Pinpoint the cell where the given text exists, returning its [x, y] midpoint coordinate. 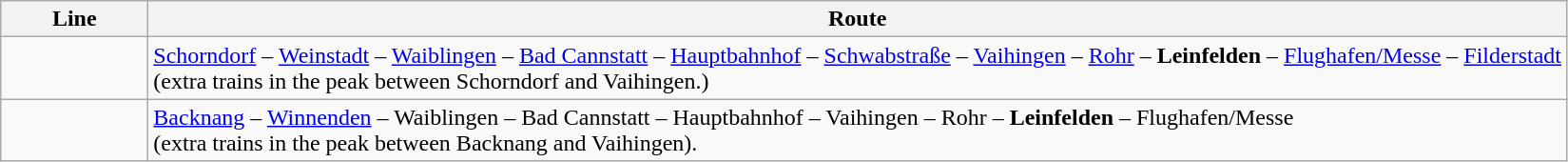
Route [858, 19]
Line [74, 19]
